Return the [X, Y] coordinate for the center point of the cell that contains the specified text.  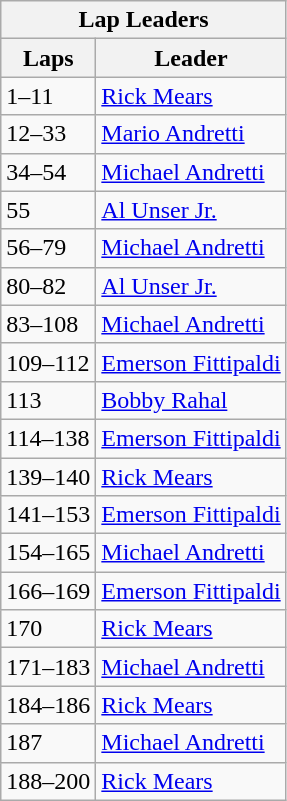
Leader [191, 58]
114–138 [48, 438]
Lap Leaders [144, 20]
Laps [48, 58]
109–112 [48, 362]
83–108 [48, 324]
1–11 [48, 96]
139–140 [48, 477]
184–186 [48, 705]
154–165 [48, 553]
80–82 [48, 286]
56–79 [48, 248]
34–54 [48, 172]
141–153 [48, 515]
55 [48, 210]
171–183 [48, 667]
12–33 [48, 134]
Bobby Rahal [191, 400]
113 [48, 400]
166–169 [48, 591]
187 [48, 743]
170 [48, 629]
188–200 [48, 781]
Mario Andretti [191, 134]
